Pinpoint the cell where the given text exists, returning its (X, Y) midpoint coordinate. 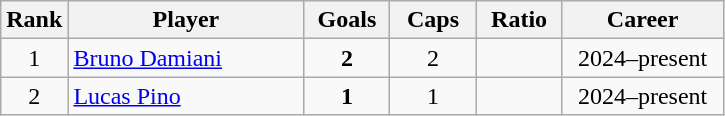
Ratio (519, 20)
Career (642, 20)
Player (186, 20)
Caps (433, 20)
Lucas Pino (186, 96)
Rank (34, 20)
Goals (347, 20)
Bruno Damiani (186, 58)
